Detect which cell encompasses the target text, then output its [X, Y] center coordinate. 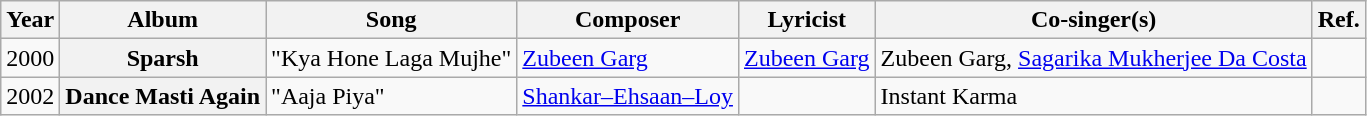
Co-singer(s) [1094, 20]
"Kya Hone Laga Mujhe" [392, 58]
Album [163, 20]
2000 [30, 58]
Lyricist [806, 20]
Song [392, 20]
2002 [30, 96]
Instant Karma [1094, 96]
Composer [628, 20]
"Aaja Piya" [392, 96]
Zubeen Garg, Sagarika Mukherjee Da Costa [1094, 58]
Sparsh [163, 58]
Year [30, 20]
Dance Masti Again [163, 96]
Shankar–Ehsaan–Loy [628, 96]
Ref. [1338, 20]
